Output the [X, Y] coordinate of the center of the cell containing the given text.  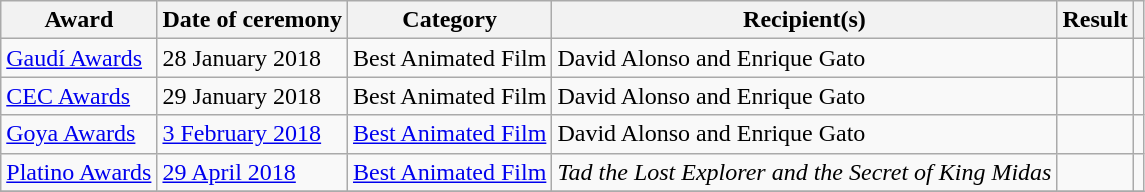
Goya Awards [79, 134]
Award [79, 20]
Recipient(s) [804, 20]
CEC Awards [79, 96]
28 January 2018 [252, 58]
29 April 2018 [252, 172]
Platino Awards [79, 172]
Result [1095, 20]
Gaudí Awards [79, 58]
3 February 2018 [252, 134]
Category [449, 20]
29 January 2018 [252, 96]
Tad the Lost Explorer and the Secret of King Midas [804, 172]
Date of ceremony [252, 20]
